Provide the (X, Y) coordinate of the cell's center where the given text is located.  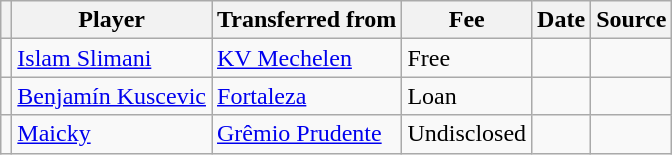
Islam Slimani (112, 58)
Date (562, 20)
Loan (467, 96)
Free (467, 58)
KV Mechelen (307, 58)
Grêmio Prudente (307, 134)
Transferred from (307, 20)
Fee (467, 20)
Source (632, 20)
Maicky (112, 134)
Fortaleza (307, 96)
Undisclosed (467, 134)
Benjamín Kuscevic (112, 96)
Player (112, 20)
